Extract the (X, Y) coordinate from the center of the cell holding the provided text.  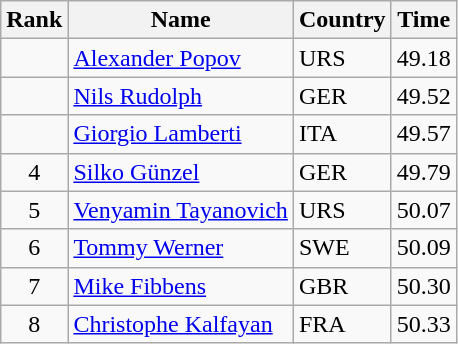
Silko Günzel (181, 172)
Giorgio Lamberti (181, 134)
Rank (34, 20)
49.52 (424, 96)
7 (34, 286)
Christophe Kalfayan (181, 324)
49.79 (424, 172)
50.07 (424, 210)
ITA (342, 134)
Name (181, 20)
Country (342, 20)
6 (34, 248)
Nils Rudolph (181, 96)
50.30 (424, 286)
Venyamin Tayanovich (181, 210)
Mike Fibbens (181, 286)
SWE (342, 248)
5 (34, 210)
Time (424, 20)
4 (34, 172)
49.18 (424, 58)
8 (34, 324)
GBR (342, 286)
FRA (342, 324)
49.57 (424, 134)
50.33 (424, 324)
Tommy Werner (181, 248)
50.09 (424, 248)
Alexander Popov (181, 58)
